Identify which cell holds the provided text, then report its [X, Y] central coordinate. 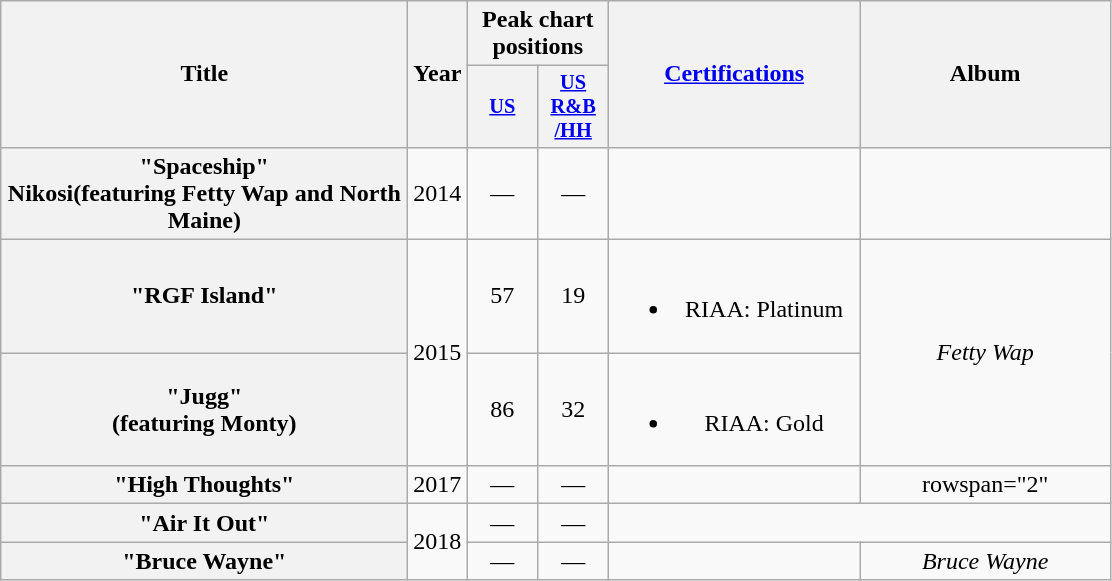
32 [574, 410]
Peak chartpositions [538, 34]
"High Thoughts" [204, 485]
"Jugg"(featuring Monty) [204, 410]
2018 [438, 542]
rowspan="2" [986, 485]
"Spaceship"Nikosi(featuring Fetty Wap and North Maine) [204, 193]
2017 [438, 485]
Bruce Wayne [986, 561]
Album [986, 74]
"RGF Island" [204, 296]
USR&B/HH [574, 107]
19 [574, 296]
86 [502, 410]
2015 [438, 353]
"Bruce Wayne" [204, 561]
Certifications [734, 74]
57 [502, 296]
"Air It Out" [204, 523]
Year [438, 74]
RIAA: Gold [734, 410]
2014 [438, 193]
RIAA: Platinum [734, 296]
US [502, 107]
Title [204, 74]
Fetty Wap [986, 353]
